Return (x, y) of the center of cell containing provided text 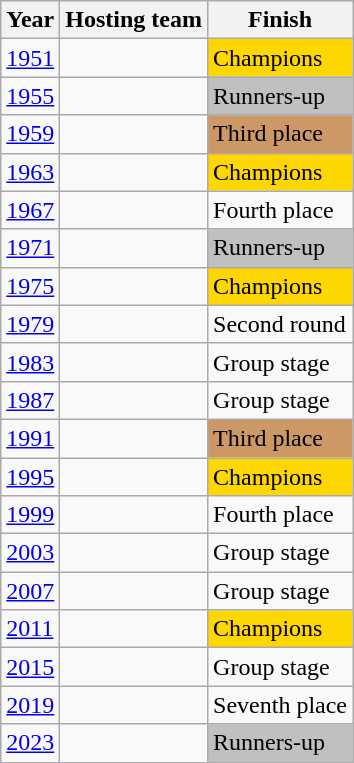
Hosting team (134, 20)
1995 (30, 477)
1991 (30, 438)
1975 (30, 286)
1971 (30, 248)
2003 (30, 553)
2015 (30, 667)
1983 (30, 362)
1987 (30, 400)
1955 (30, 96)
2011 (30, 629)
2019 (30, 705)
Finish (280, 20)
1951 (30, 58)
1959 (30, 134)
Seventh place (280, 705)
1963 (30, 172)
1999 (30, 515)
Second round (280, 324)
2023 (30, 743)
1979 (30, 324)
1967 (30, 210)
2007 (30, 591)
Year (30, 20)
